Extract the [X, Y] coordinate from the center of the cell holding the provided text.  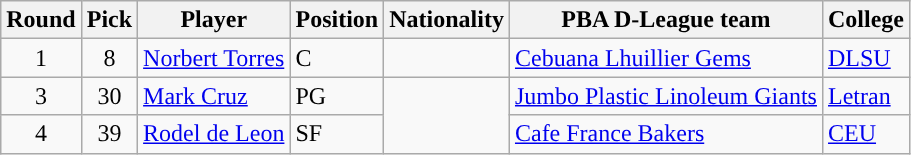
Letran [866, 96]
Nationality [447, 20]
8 [109, 58]
4 [41, 134]
39 [109, 134]
Cebuana Lhuillier Gems [666, 58]
DLSU [866, 58]
Rodel de Leon [214, 134]
1 [41, 58]
PG [337, 96]
Norbert Torres [214, 58]
CEU [866, 134]
C [337, 58]
SF [337, 134]
Round [41, 20]
3 [41, 96]
PBA D-League team [666, 20]
Cafe France Bakers [666, 134]
30 [109, 96]
Position [337, 20]
Mark Cruz [214, 96]
College [866, 20]
Pick [109, 20]
Jumbo Plastic Linoleum Giants [666, 96]
Player [214, 20]
